Scan for the cell matching the given text and deliver its (X, Y) coordinate at center. 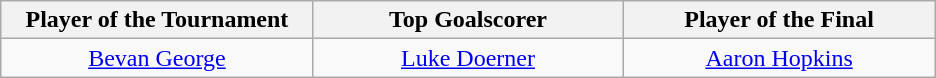
Player of the Tournament (156, 20)
Aaron Hopkins (780, 58)
Player of the Final (780, 20)
Luke Doerner (468, 58)
Top Goalscorer (468, 20)
Bevan George (156, 58)
